Determine the (x, y) coordinate at the center of the cell enclosing the given text.  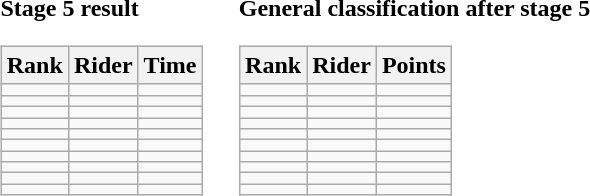
Points (414, 65)
Time (170, 65)
